Determine the (X, Y) coordinate at the center of the cell enclosing the given text.  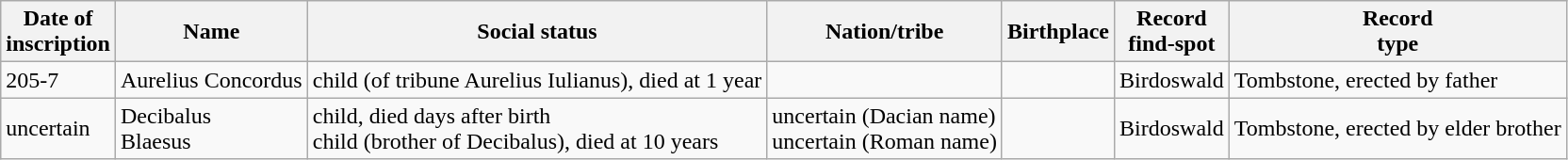
Tombstone, erected by elder brother (1397, 128)
Social status (537, 32)
uncertain (58, 128)
Birthplace (1057, 32)
Recordtype (1397, 32)
child, died days after birthchild (brother of Decibalus), died at 10 years (537, 128)
Nation/tribe (885, 32)
Recordfind-spot (1172, 32)
Tombstone, erected by father (1397, 80)
Aurelius Concordus (212, 80)
Date ofinscription (58, 32)
uncertain (Dacian name)uncertain (Roman name) (885, 128)
205-7 (58, 80)
DecibalusBlaesus (212, 128)
Name (212, 32)
child (of tribune Aurelius Iulianus), died at 1 year (537, 80)
